Detect which cell encompasses the target text, then output its (x, y) center coordinate. 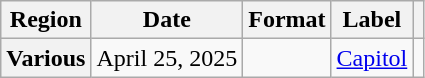
Region (46, 20)
Format (287, 20)
Various (46, 58)
April 25, 2025 (167, 58)
Label (372, 20)
Capitol (372, 58)
Date (167, 20)
